Detect which cell encompasses the target text, then output its [X, Y] center coordinate. 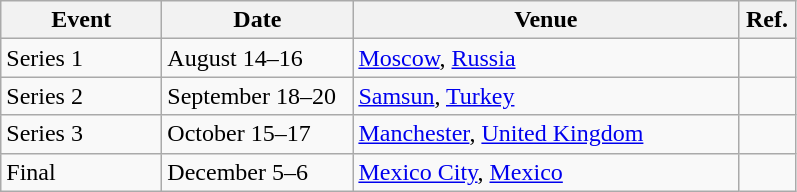
Series 2 [82, 96]
Venue [546, 20]
September 18–20 [258, 96]
Moscow, Russia [546, 58]
Manchester, United Kingdom [546, 134]
Series 3 [82, 134]
Samsun, Turkey [546, 96]
Series 1 [82, 58]
Final [82, 172]
August 14–16 [258, 58]
December 5–6 [258, 172]
October 15–17 [258, 134]
Date [258, 20]
Event [82, 20]
Mexico City, Mexico [546, 172]
Ref. [767, 20]
